Locate the cell with the specified text and output its (X, Y) center coordinate. 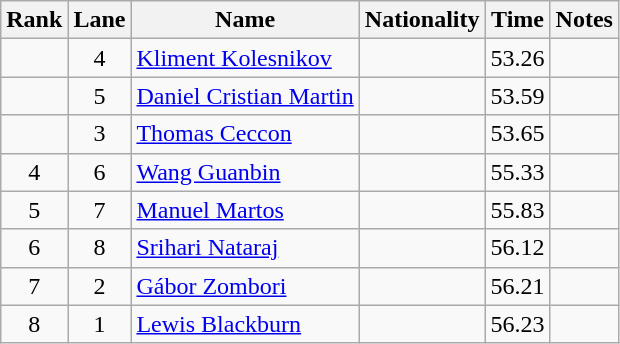
1 (100, 324)
53.26 (518, 58)
Lewis Blackburn (245, 324)
Notes (584, 20)
55.83 (518, 210)
53.59 (518, 96)
53.65 (518, 134)
2 (100, 286)
56.12 (518, 248)
Kliment Kolesnikov (245, 58)
3 (100, 134)
Gábor Zombori (245, 286)
Lane (100, 20)
Nationality (422, 20)
56.21 (518, 286)
Name (245, 20)
Wang Guanbin (245, 172)
Rank (34, 20)
Srihari Nataraj (245, 248)
Time (518, 20)
Daniel Cristian Martin (245, 96)
Thomas Ceccon (245, 134)
56.23 (518, 324)
Manuel Martos (245, 210)
55.33 (518, 172)
